Scan for the cell matching the given text and deliver its [x, y] coordinate at center. 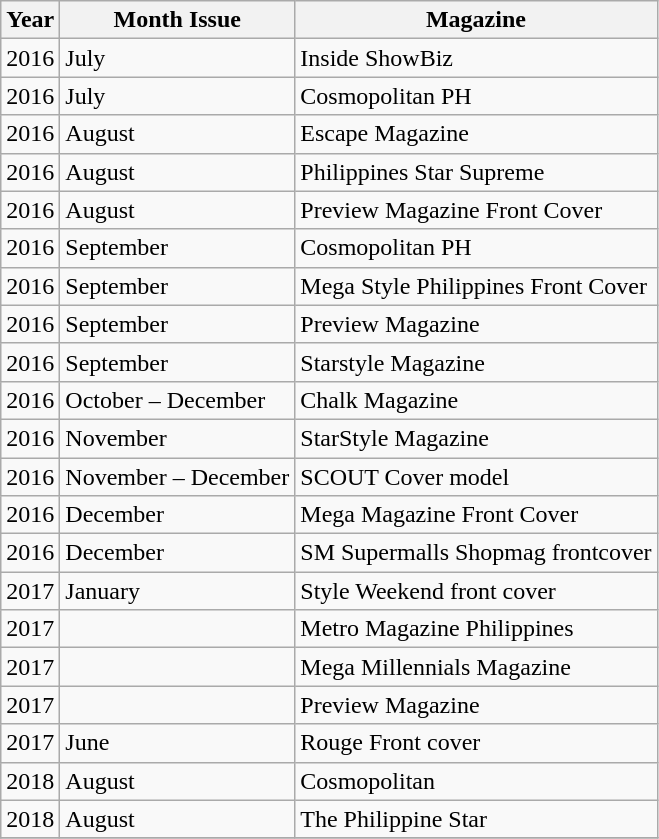
The Philippine Star [476, 819]
Metro Magazine Philippines [476, 629]
January [178, 591]
SM Supermalls Shopmag frontcover [476, 553]
Escape Magazine [476, 134]
Mega Millennials Magazine [476, 667]
Month Issue [178, 20]
Preview Magazine Front Cover [476, 210]
Inside ShowBiz [476, 58]
StarStyle Magazine [476, 438]
October – December [178, 400]
Philippines Star Supreme [476, 172]
Chalk Magazine [476, 400]
Style Weekend front cover [476, 591]
Mega Magazine Front Cover [476, 515]
SCOUT Cover model [476, 477]
November – December [178, 477]
Cosmopolitan [476, 781]
Mega Style Philippines Front Cover [476, 286]
Magazine [476, 20]
Year [30, 20]
November [178, 438]
Starstyle Magazine [476, 362]
June [178, 743]
Rouge Front cover [476, 743]
